Return [x, y] of the center of cell containing provided text 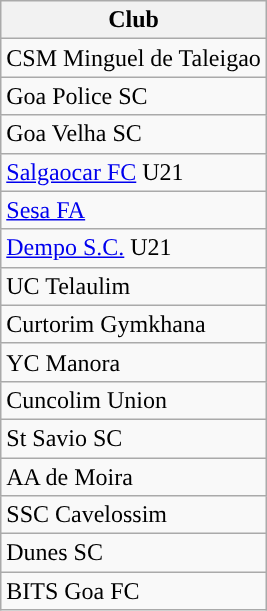
Dunes SC [134, 553]
YC Manora [134, 362]
UC Telaulim [134, 286]
BITS Goa FC [134, 591]
Salgaocar FC U21 [134, 172]
Goa Police SC [134, 96]
Goa Velha SC [134, 134]
AA de Moira [134, 477]
CSM Minguel de Taleigao [134, 58]
Club [134, 20]
Sesa FA [134, 210]
St Savio SC [134, 438]
Cuncolim Union [134, 400]
SSC Cavelossim [134, 515]
Curtorim Gymkhana [134, 324]
Dempo S.C. U21 [134, 248]
